Capture the cell that displays the provided text and extract its [x, y] central coordinate. 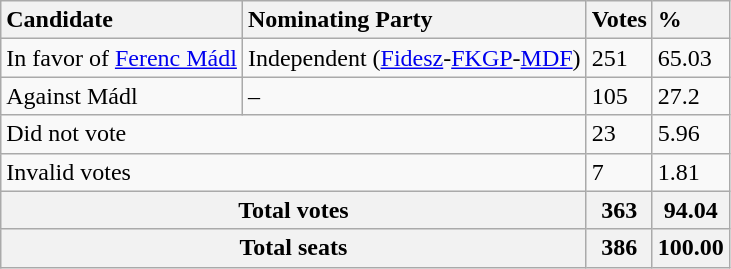
94.04 [690, 210]
1.81 [690, 172]
386 [619, 248]
5.96 [690, 134]
Did not vote [294, 134]
Invalid votes [294, 172]
65.03 [690, 58]
In favor of Ferenc Mádl [122, 58]
– [414, 96]
27.2 [690, 96]
Independent (Fidesz-FKGP-MDF) [414, 58]
105 [619, 96]
7 [619, 172]
Candidate [122, 20]
Total seats [294, 248]
Against Mádl [122, 96]
251 [619, 58]
% [690, 20]
Nominating Party [414, 20]
363 [619, 210]
Total votes [294, 210]
23 [619, 134]
Votes [619, 20]
100.00 [690, 248]
